Output the (x, y) coordinate of the center of the cell containing the given text.  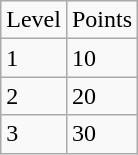
Level (34, 20)
20 (102, 96)
3 (34, 134)
2 (34, 96)
1 (34, 58)
Points (102, 20)
10 (102, 58)
30 (102, 134)
